Capture the cell that displays the provided text and extract its (x, y) central coordinate. 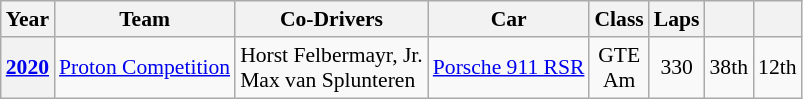
12th (778, 68)
Proton Competition (144, 68)
GTEAm (618, 68)
Laps (677, 19)
Co-Drivers (332, 19)
Team (144, 19)
38th (730, 68)
Horst Felbermayr, Jr. Max van Splunteren (332, 68)
Year (28, 19)
Class (618, 19)
Porsche 911 RSR (509, 68)
2020 (28, 68)
330 (677, 68)
Car (509, 19)
